Find where the given text appears and provide that cell's center as [x, y] coordinate. 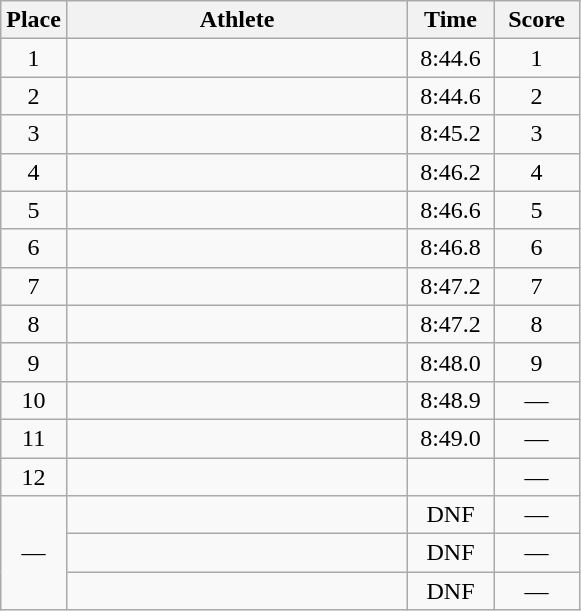
12 [34, 477]
Score [537, 20]
8:46.2 [451, 172]
8:48.9 [451, 400]
8:45.2 [451, 134]
11 [34, 438]
8:46.6 [451, 210]
8:46.8 [451, 248]
8:48.0 [451, 362]
10 [34, 400]
Athlete [236, 20]
Place [34, 20]
Time [451, 20]
8:49.0 [451, 438]
